Return the (x, y) coordinate for the center point of the cell that contains the specified text.  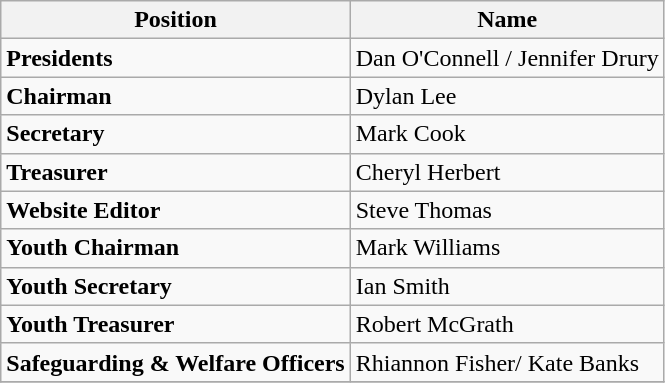
Dan O'Connell / Jennifer Drury (507, 58)
Ian Smith (507, 286)
Safeguarding & Welfare Officers (176, 362)
Dylan Lee (507, 96)
Mark Cook (507, 134)
Steve Thomas (507, 210)
Rhiannon Fisher/ Kate Banks (507, 362)
Secretary (176, 134)
Chairman (176, 96)
Position (176, 20)
Cheryl Herbert (507, 172)
Treasurer (176, 172)
Youth Secretary (176, 286)
Robert McGrath (507, 324)
Youth Treasurer (176, 324)
Presidents (176, 58)
Mark Williams (507, 248)
Name (507, 20)
Youth Chairman (176, 248)
Website Editor (176, 210)
